Find where the given text appears and provide that cell's center as (X, Y) coordinate. 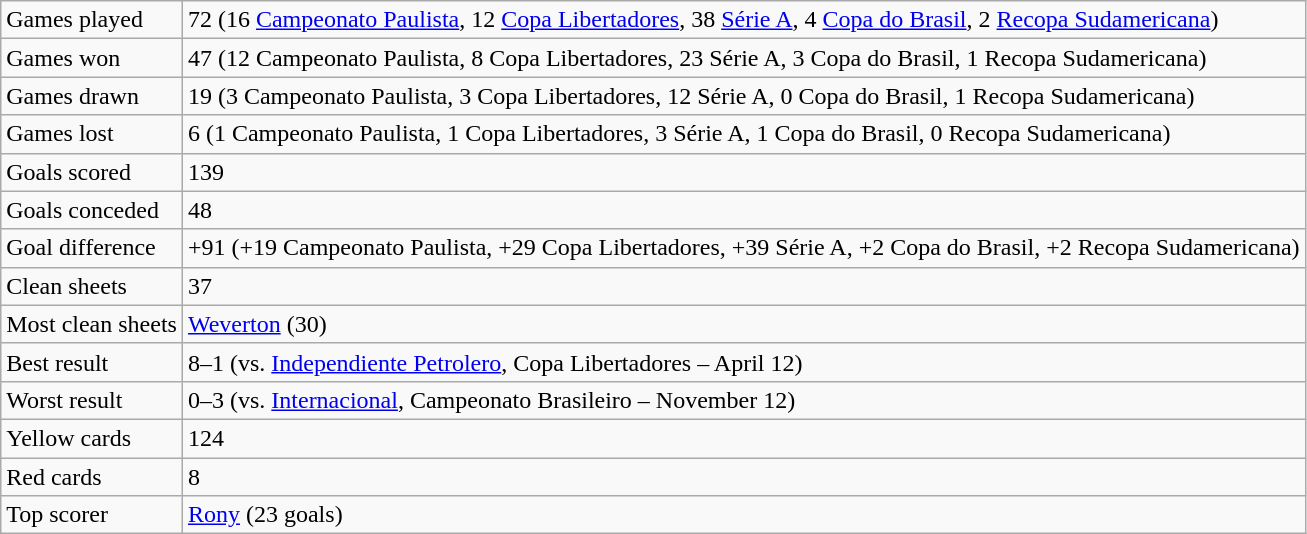
Best result (92, 362)
Goals conceded (92, 210)
+91 (+19 Campeonato Paulista, +29 Copa Libertadores, +39 Série A, +2 Copa do Brasil, +2 Recopa Sudamericana) (744, 248)
Goals scored (92, 172)
19 (3 Campeonato Paulista, 3 Copa Libertadores, 12 Série A, 0 Copa do Brasil, 1 Recopa Sudamericana) (744, 96)
Goal difference (92, 248)
Worst result (92, 400)
Red cards (92, 477)
139 (744, 172)
6 (1 Campeonato Paulista, 1 Copa Libertadores, 3 Série A, 1 Copa do Brasil, 0 Recopa Sudamericana) (744, 134)
Games lost (92, 134)
37 (744, 286)
8 (744, 477)
8–1 (vs. Independiente Petrolero, Copa Libertadores – April 12) (744, 362)
Games drawn (92, 96)
124 (744, 438)
Games won (92, 58)
Clean sheets (92, 286)
Rony (23 goals) (744, 515)
Weverton (30) (744, 324)
48 (744, 210)
47 (12 Campeonato Paulista, 8 Copa Libertadores, 23 Série A, 3 Copa do Brasil, 1 Recopa Sudamericana) (744, 58)
0–3 (vs. Internacional, Campeonato Brasileiro – November 12) (744, 400)
Yellow cards (92, 438)
72 (16 Campeonato Paulista, 12 Copa Libertadores, 38 Série A, 4 Copa do Brasil, 2 Recopa Sudamericana) (744, 20)
Games played (92, 20)
Top scorer (92, 515)
Most clean sheets (92, 324)
